Extract the (X, Y) coordinate from the center of the cell holding the provided text.  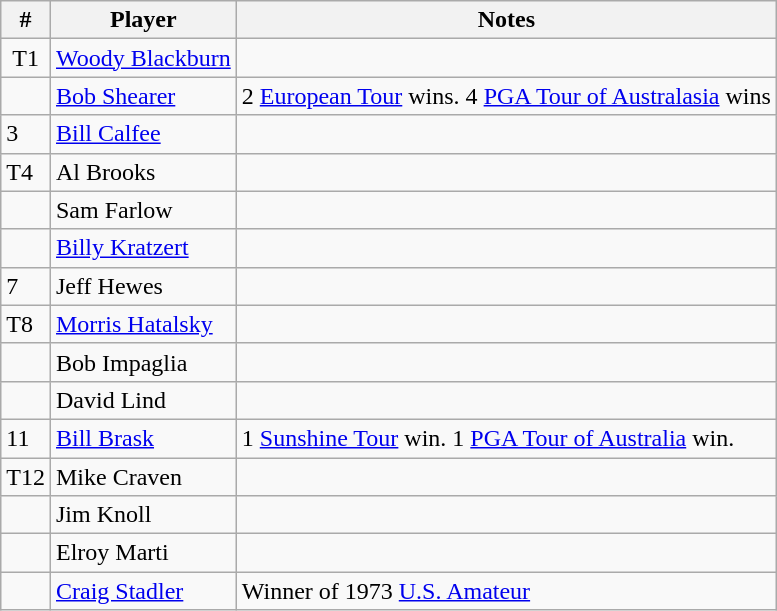
Bob Shearer (143, 96)
Morris Hatalsky (143, 324)
T8 (26, 324)
# (26, 20)
Notes (506, 20)
Sam Farlow (143, 210)
1 Sunshine Tour win. 1 PGA Tour of Australia win. (506, 438)
Player (143, 20)
7 (26, 286)
T4 (26, 172)
Winner of 1973 U.S. Amateur (506, 591)
11 (26, 438)
Jeff Hewes (143, 286)
David Lind (143, 400)
Billy Kratzert (143, 248)
T1 (26, 58)
Bob Impaglia (143, 362)
Jim Knoll (143, 515)
Bill Brask (143, 438)
T12 (26, 477)
Elroy Marti (143, 553)
Al Brooks (143, 172)
Bill Calfee (143, 134)
3 (26, 134)
Craig Stadler (143, 591)
2 European Tour wins. 4 PGA Tour of Australasia wins (506, 96)
Woody Blackburn (143, 58)
Mike Craven (143, 477)
